Output the [X, Y] coordinate of the center of the cell containing the given text.  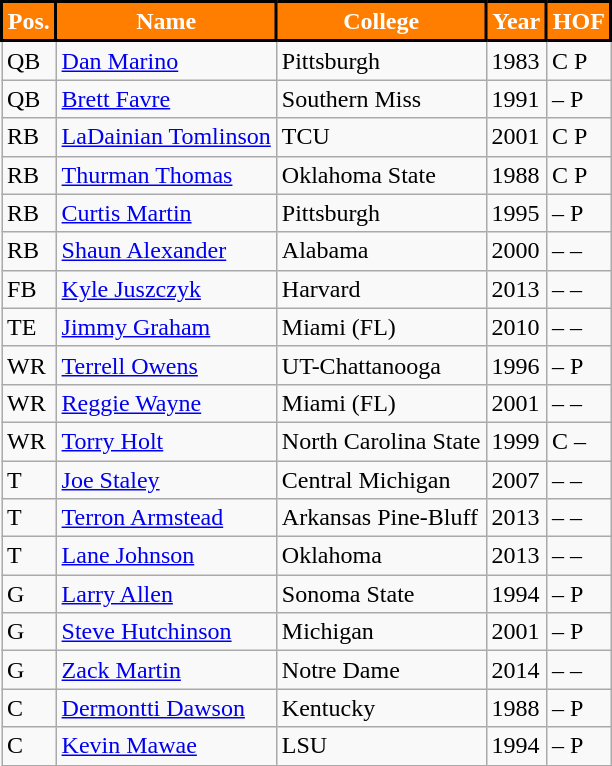
Notre Dame [381, 670]
North Carolina State [381, 441]
2007 [516, 479]
Larry Allen [166, 594]
Kevin Mawae [166, 746]
TCU [381, 137]
FB [30, 289]
Joe Staley [166, 479]
Torry Holt [166, 441]
Terron Armstead [166, 518]
Lane Johnson [166, 556]
Zack Martin [166, 670]
1995 [516, 213]
Shaun Alexander [166, 251]
Oklahoma [381, 556]
Southern Miss [381, 99]
LaDainian Tomlinson [166, 137]
Jimmy Graham [166, 327]
Terrell Owens [166, 365]
Pos. [30, 22]
1983 [516, 60]
Oklahoma State [381, 175]
Sonoma State [381, 594]
TE [30, 327]
Year [516, 22]
1999 [516, 441]
Kentucky [381, 708]
College [381, 22]
Arkansas Pine-Bluff [381, 518]
Dermontti Dawson [166, 708]
Thurman Thomas [166, 175]
Dan Marino [166, 60]
Kyle Juszczyk [166, 289]
HOF [580, 22]
Central Michigan [381, 479]
Harvard [381, 289]
Alabama [381, 251]
C – [580, 441]
UT-Chattanooga [381, 365]
Brett Favre [166, 99]
Reggie Wayne [166, 403]
Curtis Martin [166, 213]
Michigan [381, 632]
1991 [516, 99]
Steve Hutchinson [166, 632]
2000 [516, 251]
Name [166, 22]
2010 [516, 327]
2014 [516, 670]
1996 [516, 365]
LSU [381, 746]
